For the text-containing cell, return its midpoint in (X, Y) coordinate format. 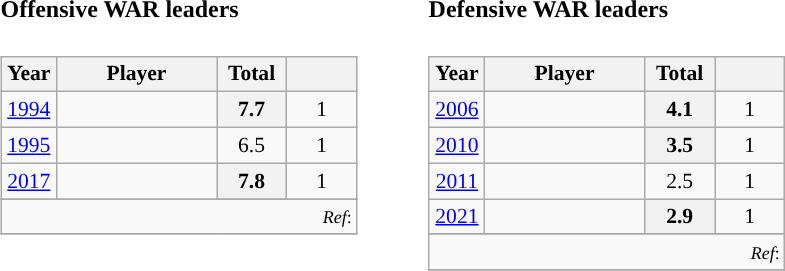
7.8 (251, 181)
2.5 (680, 181)
2010 (456, 145)
4.1 (680, 110)
2.9 (680, 217)
2011 (456, 181)
6.5 (251, 145)
1994 (28, 110)
2021 (456, 217)
7.7 (251, 110)
1995 (28, 145)
3.5 (680, 145)
2017 (28, 181)
2006 (456, 110)
